Return the [X, Y] coordinate for the center point of the cell that contains the specified text.  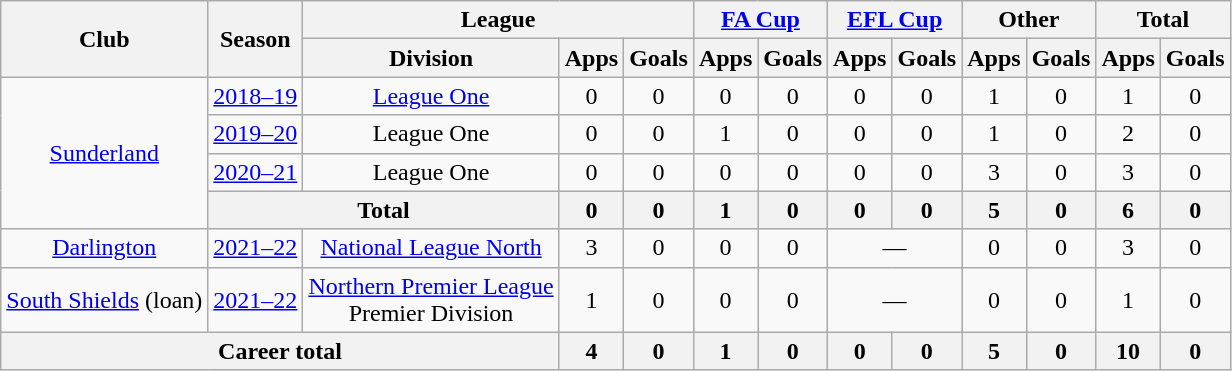
2 [1128, 134]
EFL Cup [895, 20]
6 [1128, 210]
FA Cup [760, 20]
Career total [280, 351]
10 [1128, 351]
Division [431, 58]
Darlington [104, 248]
Season [256, 39]
Other [1029, 20]
2018–19 [256, 96]
South Shields (loan) [104, 300]
League [498, 20]
National League North [431, 248]
4 [591, 351]
2020–21 [256, 172]
Sunderland [104, 153]
Northern Premier LeaguePremier Division [431, 300]
Club [104, 39]
2019–20 [256, 134]
